Determine the [x, y] coordinate at the center of the cell enclosing the given text.  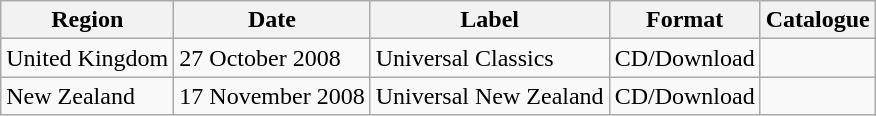
Region [88, 20]
Catalogue [818, 20]
Label [490, 20]
Format [684, 20]
17 November 2008 [272, 96]
United Kingdom [88, 58]
Date [272, 20]
New Zealand [88, 96]
Universal New Zealand [490, 96]
27 October 2008 [272, 58]
Universal Classics [490, 58]
